Identify which cell holds the provided text, then report its (X, Y) central coordinate. 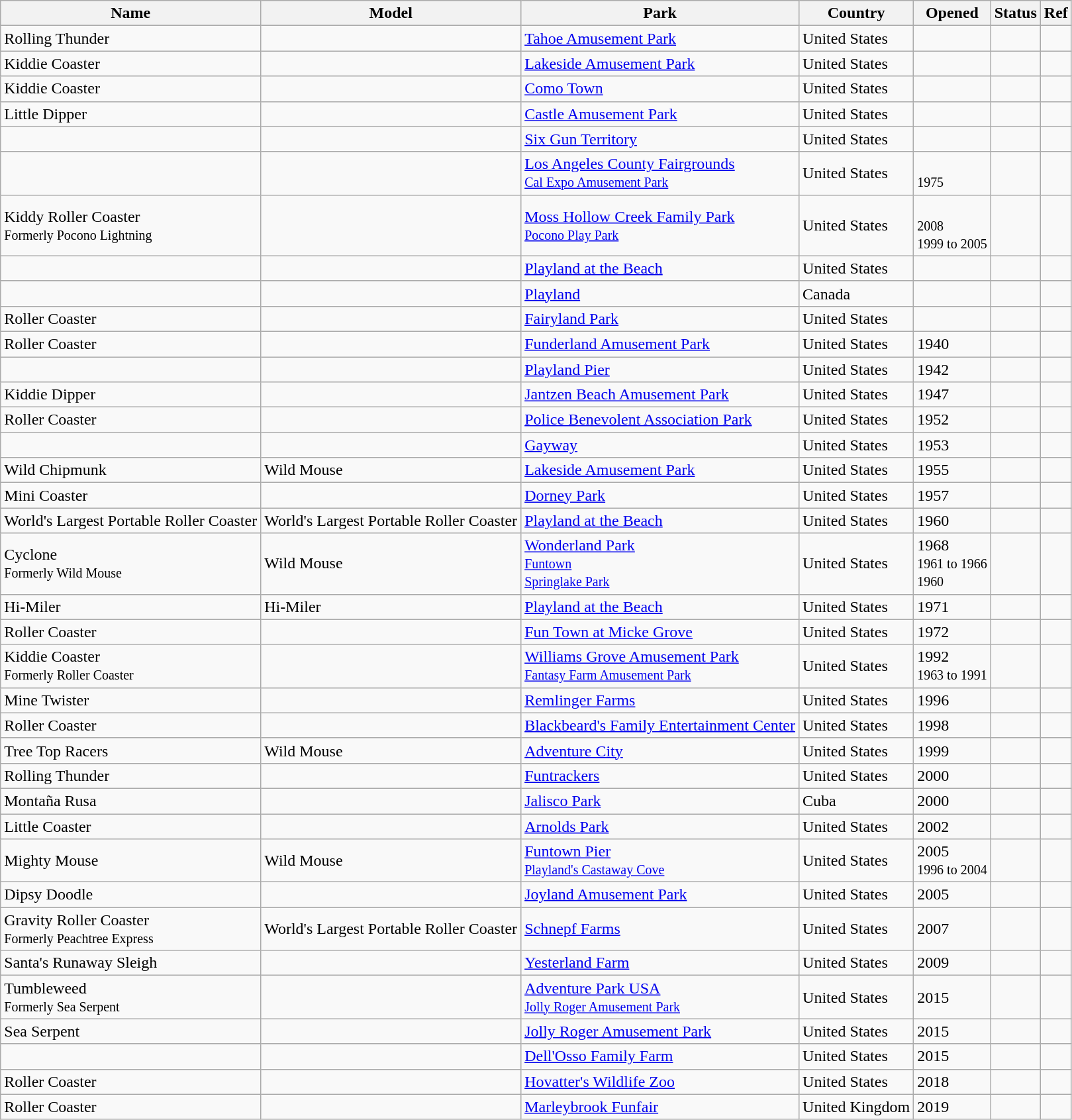
Park (660, 13)
Mighty Mouse (131, 861)
1940 (952, 344)
Blackbeard's Family Entertainment Center (660, 725)
Fairyland Park (660, 319)
Mine Twister (131, 700)
Funtown PierPlayland's Castaway Cove (660, 861)
Remlinger Farms (660, 700)
2019 (952, 1107)
1952 (952, 420)
Model (391, 13)
1942 (952, 369)
2018 (952, 1082)
Ref (1055, 13)
Wonderland ParkFuntownSpringlake Park (660, 564)
Mini Coaster (131, 495)
2005 (952, 895)
Little Dipper (131, 114)
United Kingdom (857, 1107)
Status (1016, 13)
19921963 to 1991 (952, 666)
Gayway (660, 445)
Como Town (660, 89)
1957 (952, 495)
1947 (952, 395)
2002 (952, 826)
Playland (660, 293)
Funtrackers (660, 776)
1996 (952, 700)
Joyland Amusement Park (660, 895)
Name (131, 13)
1971 (952, 607)
Jolly Roger Amusement Park (660, 1031)
Adventure Park USAJolly Roger Amusement Park (660, 997)
Funderland Amusement Park (660, 344)
Moss Hollow Creek Family ParkPocono Play Park (660, 225)
Kiddie CoasterFormerly Roller Coaster (131, 666)
TumbleweedFormerly Sea Serpent (131, 997)
Arnolds Park (660, 826)
Sea Serpent (131, 1031)
Jalisco Park (660, 801)
2007 (952, 929)
Dorney Park (660, 495)
1960 (952, 521)
Jantzen Beach Amusement Park (660, 395)
Gravity Roller CoasterFormerly Peachtree Express (131, 929)
1999 (952, 750)
Opened (952, 13)
Canada (857, 293)
1955 (952, 470)
Marleybrook Funfair (660, 1107)
19681961 to 19661960 (952, 564)
Yesterland Farm (660, 963)
Tree Top Racers (131, 750)
Playland Pier (660, 369)
Montaña Rusa (131, 801)
Wild Chipmunk (131, 470)
20051996 to 2004 (952, 861)
20081999 to 2005 (952, 225)
Schnepf Farms (660, 929)
Kiddy Roller Coaster Formerly Pocono Lightning (131, 225)
Dipsy Doodle (131, 895)
Police Benevolent Association Park (660, 420)
Castle Amusement Park (660, 114)
Tahoe Amusement Park (660, 38)
Fun Town at Micke Grove (660, 632)
Hovatter's Wildlife Zoo (660, 1082)
Six Gun Territory (660, 139)
Country (857, 13)
Adventure City (660, 750)
Kiddie Dipper (131, 395)
1953 (952, 445)
1972 (952, 632)
1998 (952, 725)
1975 (952, 174)
CycloneFormerly Wild Mouse (131, 564)
Cuba (857, 801)
Little Coaster (131, 826)
2009 (952, 963)
Williams Grove Amusement ParkFantasy Farm Amusement Park (660, 666)
Santa's Runaway Sleigh (131, 963)
Los Angeles County FairgroundsCal Expo Amusement Park (660, 174)
Dell'Osso Family Farm (660, 1056)
